For the text-containing cell, return its midpoint in [x, y] coordinate format. 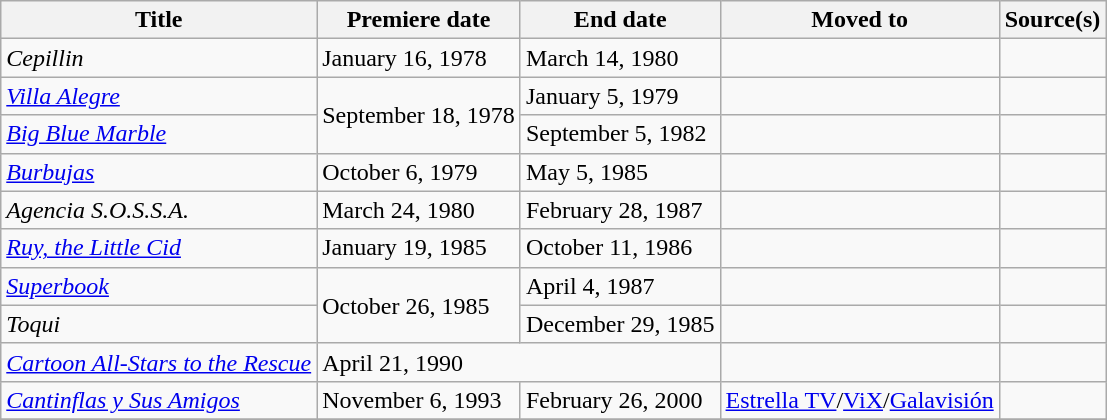
March 14, 1980 [620, 58]
Agencia S.O.S.S.A. [159, 210]
Superbook [159, 286]
Estrella TV/ViX/Galavisión [860, 400]
February 28, 1987 [620, 210]
April 21, 1990 [518, 362]
January 16, 1978 [419, 58]
Cantinflas y Sus Amigos [159, 400]
Cepillin [159, 58]
January 19, 1985 [419, 248]
October 26, 1985 [419, 305]
Cartoon All-Stars to the Rescue [159, 362]
Title [159, 20]
Source(s) [1052, 20]
End date [620, 20]
October 6, 1979 [419, 172]
February 26, 2000 [620, 400]
November 6, 1993 [419, 400]
Ruy, the Little Cid [159, 248]
Toqui [159, 324]
Villa Alegre [159, 96]
May 5, 1985 [620, 172]
Moved to [860, 20]
Burbujas [159, 172]
Big Blue Marble [159, 134]
September 18, 1978 [419, 115]
October 11, 1986 [620, 248]
March 24, 1980 [419, 210]
April 4, 1987 [620, 286]
December 29, 1985 [620, 324]
January 5, 1979 [620, 96]
Premiere date [419, 20]
September 5, 1982 [620, 134]
